Return the (X, Y) coordinate for the center point of the cell that contains the specified text.  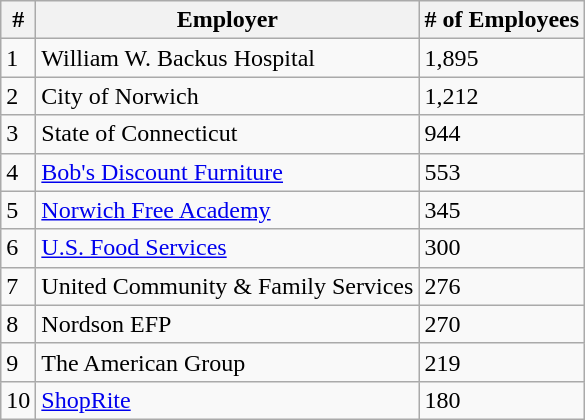
8 (18, 324)
The American Group (228, 362)
1,895 (502, 58)
# (18, 20)
5 (18, 210)
4 (18, 172)
7 (18, 286)
219 (502, 362)
553 (502, 172)
9 (18, 362)
Nordson EFP (228, 324)
City of Norwich (228, 96)
Employer (228, 20)
300 (502, 248)
1,212 (502, 96)
United Community & Family Services (228, 286)
3 (18, 134)
270 (502, 324)
2 (18, 96)
345 (502, 210)
William W. Backus Hospital (228, 58)
944 (502, 134)
Bob's Discount Furniture (228, 172)
6 (18, 248)
Norwich Free Academy (228, 210)
U.S. Food Services (228, 248)
180 (502, 400)
10 (18, 400)
State of Connecticut (228, 134)
# of Employees (502, 20)
ShopRite (228, 400)
1 (18, 58)
276 (502, 286)
